Output the [x, y] coordinate of the center of the cell containing the given text.  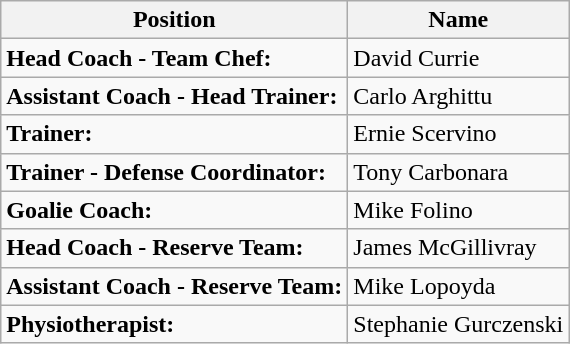
David Currie [458, 58]
Head Coach - Reserve Team: [174, 248]
James McGillivray [458, 248]
Carlo Arghittu [458, 96]
Name [458, 20]
Ernie Scervino [458, 134]
Trainer: [174, 134]
Physiotherapist: [174, 324]
Stephanie Gurczenski [458, 324]
Mike Lopoyda [458, 286]
Mike Folino [458, 210]
Tony Carbonara [458, 172]
Position [174, 20]
Trainer - Defense Coordinator: [174, 172]
Assistant Coach - Reserve Team: [174, 286]
Goalie Coach: [174, 210]
Head Coach - Team Chef: [174, 58]
Assistant Coach - Head Trainer: [174, 96]
